For the text-containing cell, return its midpoint in [X, Y] coordinate format. 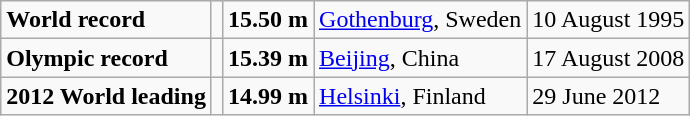
Beijing, China [420, 58]
Olympic record [106, 58]
14.99 m [268, 96]
World record [106, 20]
10 August 1995 [608, 20]
15.39 m [268, 58]
29 June 2012 [608, 96]
15.50 m [268, 20]
Gothenburg, Sweden [420, 20]
Helsinki, Finland [420, 96]
17 August 2008 [608, 58]
2012 World leading [106, 96]
